Return [x, y] of the center of cell containing provided text 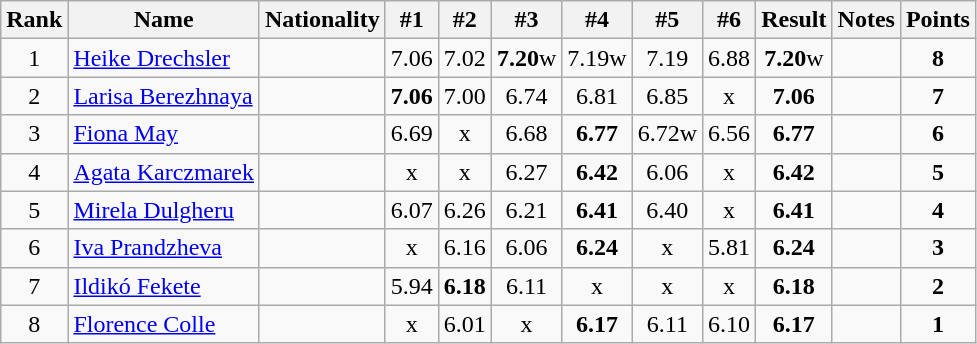
#4 [597, 20]
6.01 [464, 324]
Points [938, 20]
6.81 [597, 96]
6.21 [526, 210]
7.02 [464, 58]
6.10 [730, 324]
7.19w [597, 58]
#5 [667, 20]
Heike Drechsler [164, 58]
6.88 [730, 58]
7.19 [667, 58]
Rank [34, 20]
6.16 [464, 248]
Ildikó Fekete [164, 286]
6.26 [464, 210]
6.68 [526, 134]
Mirela Dulgheru [164, 210]
6.40 [667, 210]
6.72w [667, 134]
Fiona May [164, 134]
Nationality [322, 20]
Notes [866, 20]
6.85 [667, 96]
5.94 [412, 286]
6.69 [412, 134]
#2 [464, 20]
Agata Karczmarek [164, 172]
#6 [730, 20]
6.27 [526, 172]
Larisa Berezhnaya [164, 96]
#3 [526, 20]
#1 [412, 20]
6.74 [526, 96]
Iva Prandzheva [164, 248]
Name [164, 20]
6.07 [412, 210]
Florence Colle [164, 324]
7.00 [464, 96]
5.81 [730, 248]
Result [794, 20]
6.56 [730, 134]
